Return the (X, Y) coordinate for the center point of the cell that contains the specified text.  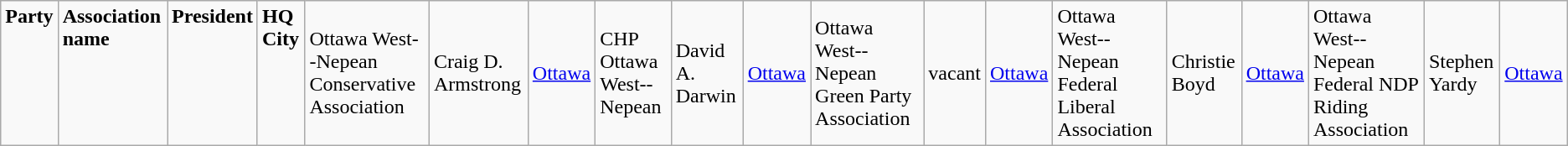
Ottawa West--Nepean Federal Liberal Association (1110, 74)
President (213, 74)
Stephen Yardy (1462, 74)
Association name (112, 74)
Party (29, 74)
CHP Ottawa West--Nepean (633, 74)
Craig D. Armstrong (478, 74)
Christie Boyd (1204, 74)
Ottawa West--Nepean Conservative Association (367, 74)
Ottawa West--Nepean Federal NDP Riding Association (1366, 74)
David A. Darwin (707, 74)
HQ City (281, 74)
Ottawa West--Nepean Green Party Association (868, 74)
vacant (955, 74)
